Capture the cell that displays the provided text and extract its (x, y) central coordinate. 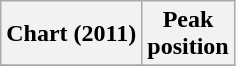
Peakposition (188, 34)
Chart (2011) (72, 34)
